From the cell containing the given text, extract its center point as (x, y) coordinate. 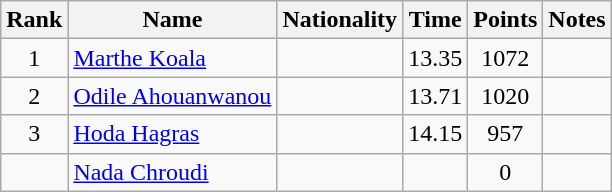
Nationality (340, 20)
Time (436, 20)
13.71 (436, 96)
1020 (506, 96)
Nada Chroudi (172, 172)
13.35 (436, 58)
1 (34, 58)
Odile Ahouanwanou (172, 96)
Marthe Koala (172, 58)
Points (506, 20)
957 (506, 134)
Hoda Hagras (172, 134)
14.15 (436, 134)
Name (172, 20)
Notes (577, 20)
2 (34, 96)
3 (34, 134)
Rank (34, 20)
1072 (506, 58)
0 (506, 172)
